Find where the given text appears and provide that cell's center as [x, y] coordinate. 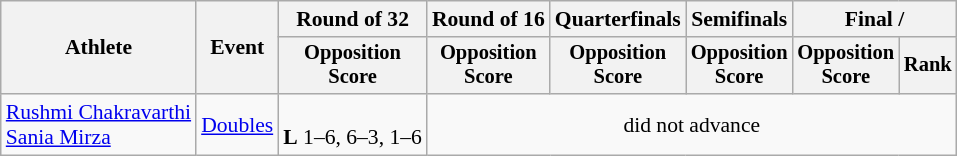
Athlete [98, 48]
Rushmi ChakravarthiSania Mirza [98, 124]
Quarterfinals [618, 19]
Doubles [237, 124]
Semifinals [740, 19]
Final / [874, 19]
L 1–6, 6–3, 1–6 [352, 124]
Rank [928, 66]
Round of 16 [488, 19]
Event [237, 48]
did not advance [692, 124]
Round of 32 [352, 19]
